Output the (x, y) coordinate of the center of the cell containing the given text.  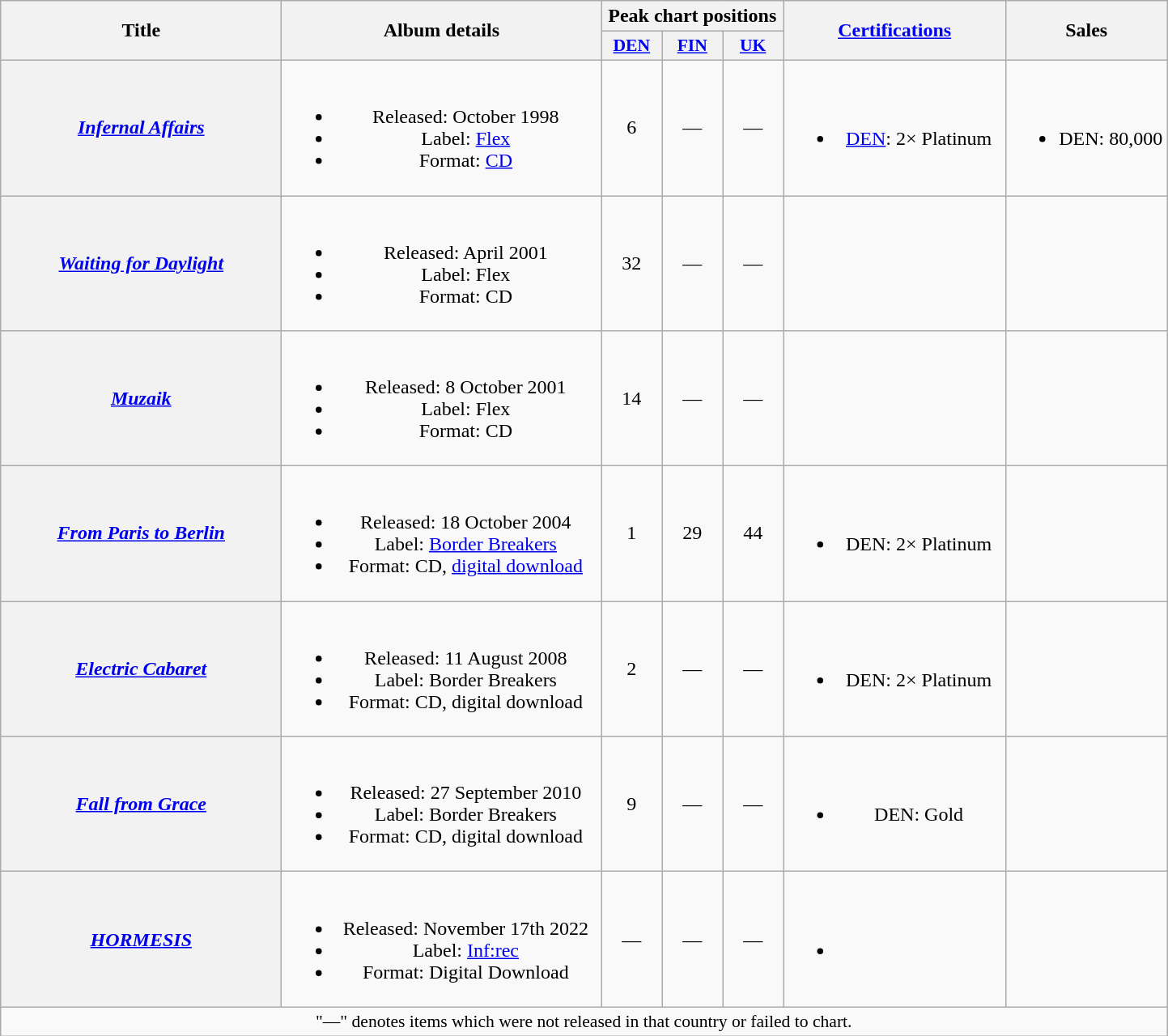
29 (693, 534)
Album details (442, 31)
Muzaik (141, 398)
2 (631, 669)
Waiting for Daylight (141, 264)
Certifications (895, 31)
Fall from Grace (141, 805)
Peak chart positions (693, 16)
"—" denotes items which were not released in that country or failed to chart. (584, 1021)
14 (631, 398)
Title (141, 31)
Released: November 17th 2022Label: Inf:recFormat: Digital Download (442, 939)
Released: 11 August 2008Label: Border BreakersFormat: CD, digital download (442, 669)
Electric Cabaret (141, 669)
HORMESIS (141, 939)
Sales (1086, 31)
Released: October 1998Label: FlexFormat: CD (442, 128)
FIN (693, 46)
9 (631, 805)
DEN (631, 46)
From Paris to Berlin (141, 534)
6 (631, 128)
Released: 18 October 2004Label: Border BreakersFormat: CD, digital download (442, 534)
44 (753, 534)
Released: April 2001Label: FlexFormat: CD (442, 264)
1 (631, 534)
Released: 27 September 2010Label: Border BreakersFormat: CD, digital download (442, 805)
Infernal Affairs (141, 128)
UK (753, 46)
DEN: 80,000 (1086, 128)
Released: 8 October 2001Label: FlexFormat: CD (442, 398)
32 (631, 264)
DEN: Gold (895, 805)
